Identify which cell holds the provided text, then report its (x, y) central coordinate. 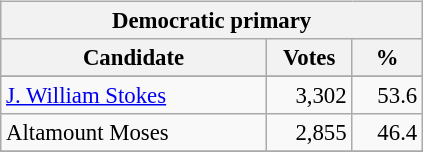
Altamount Moses (134, 133)
53.6 (388, 96)
2,855 (309, 133)
Votes (309, 58)
3,302 (309, 96)
Candidate (134, 58)
% (388, 58)
46.4 (388, 133)
Democratic primary (212, 21)
J. William Stokes (134, 96)
